Extract the [X, Y] coordinate from the center of the cell holding the provided text.  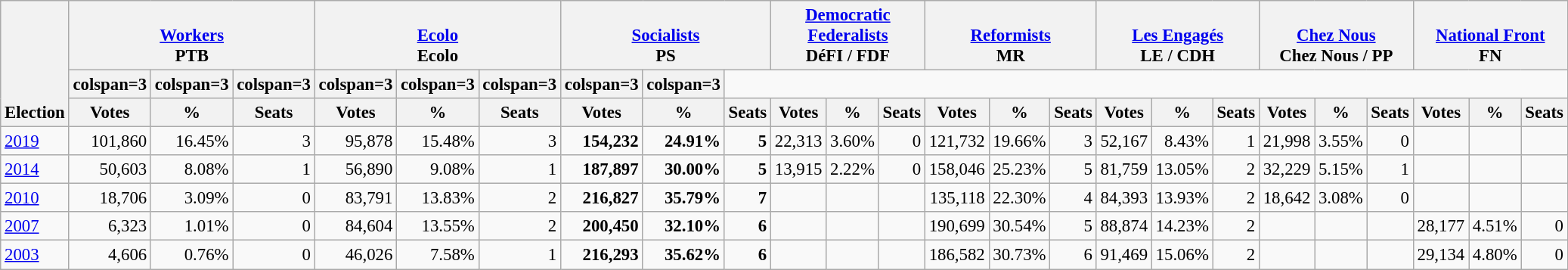
13.55% [438, 226]
30.73% [1019, 255]
2014 [35, 169]
32,229 [1287, 169]
135,118 [957, 198]
3.08% [1341, 198]
2.22% [853, 169]
0.76% [191, 255]
24.91% [683, 141]
32.10% [683, 226]
84,604 [355, 226]
3.55% [1341, 141]
52,167 [1123, 141]
8.08% [191, 169]
200,450 [601, 226]
Democratic FederalistsDéFI / FDF [848, 36]
88,874 [1123, 226]
13,915 [798, 169]
2010 [35, 198]
18,706 [110, 198]
50,603 [110, 169]
WorkersPTB [192, 36]
2007 [35, 226]
1.01% [191, 226]
95,878 [355, 141]
121,732 [957, 141]
35.62% [683, 255]
13.05% [1182, 169]
2003 [35, 255]
216,293 [601, 255]
22.30% [1019, 198]
9.08% [438, 169]
81,759 [1123, 169]
4 [1074, 198]
Election [35, 64]
7.58% [438, 255]
ReformistsMR [1010, 36]
2019 [35, 141]
28,177 [1441, 226]
35.79% [683, 198]
158,046 [957, 169]
3.60% [853, 141]
7 [747, 198]
4.80% [1495, 255]
4.51% [1495, 226]
SocialistsPS [665, 36]
18,642 [1287, 198]
4,606 [110, 255]
29,134 [1441, 255]
190,699 [957, 226]
56,890 [355, 169]
21,998 [1287, 141]
Les EngagésLE / CDH [1178, 36]
187,897 [601, 169]
46,026 [355, 255]
8.43% [1182, 141]
154,232 [601, 141]
3.09% [191, 198]
15.06% [1182, 255]
216,827 [601, 198]
15.48% [438, 141]
186,582 [957, 255]
30.54% [1019, 226]
13.83% [438, 198]
91,469 [1123, 255]
5.15% [1341, 169]
83,791 [355, 198]
22,313 [798, 141]
101,860 [110, 141]
National FrontFN [1490, 36]
30.00% [683, 169]
14.23% [1182, 226]
19.66% [1019, 141]
84,393 [1123, 198]
13.93% [1182, 198]
25.23% [1019, 169]
EcoloEcolo [437, 36]
6,323 [110, 226]
16.45% [191, 141]
Chez NousChez Nous / PP [1336, 36]
